For the text-containing cell, return its midpoint in [x, y] coordinate format. 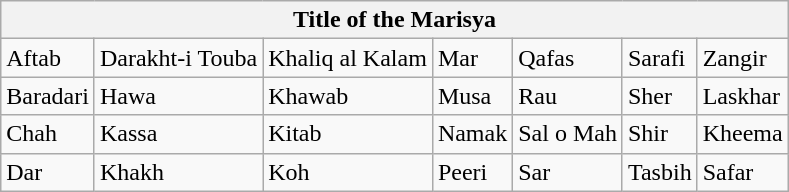
Namak [472, 134]
Shir [660, 134]
Khawab [348, 96]
Kheema [742, 134]
Khakh [178, 172]
Rau [568, 96]
Kitab [348, 134]
Dar [48, 172]
Khaliq al Kalam [348, 58]
Darakht-i Touba [178, 58]
Musa [472, 96]
Koh [348, 172]
Mar [472, 58]
Laskhar [742, 96]
Aftab [48, 58]
Safar [742, 172]
Sher [660, 96]
Sal o Mah [568, 134]
Sarafi [660, 58]
Qafas [568, 58]
Sar [568, 172]
Zangir [742, 58]
Tasbih [660, 172]
Title of the Marisya [394, 20]
Baradari [48, 96]
Hawa [178, 96]
Peeri [472, 172]
Kassa [178, 134]
Chah [48, 134]
